Detect which cell encompasses the target text, then output its (x, y) center coordinate. 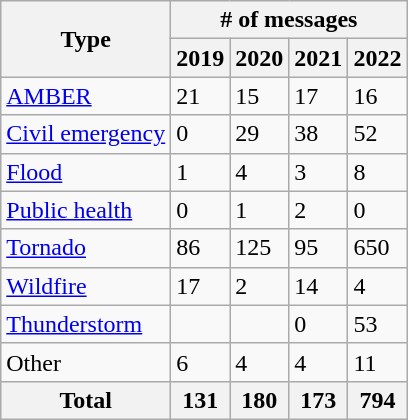
15 (260, 96)
Tornado (86, 248)
3 (318, 172)
2019 (200, 58)
794 (378, 400)
131 (200, 400)
Total (86, 400)
16 (378, 96)
AMBER (86, 96)
2022 (378, 58)
21 (200, 96)
8 (378, 172)
2021 (318, 58)
Type (86, 39)
125 (260, 248)
173 (318, 400)
Wildfire (86, 286)
Other (86, 362)
14 (318, 286)
2020 (260, 58)
Flood (86, 172)
11 (378, 362)
53 (378, 324)
29 (260, 134)
Public health (86, 210)
52 (378, 134)
650 (378, 248)
Thunderstorm (86, 324)
38 (318, 134)
Civil emergency (86, 134)
86 (200, 248)
# of messages (289, 20)
180 (260, 400)
6 (200, 362)
95 (318, 248)
